Identify which cell holds the provided text, then report its (X, Y) central coordinate. 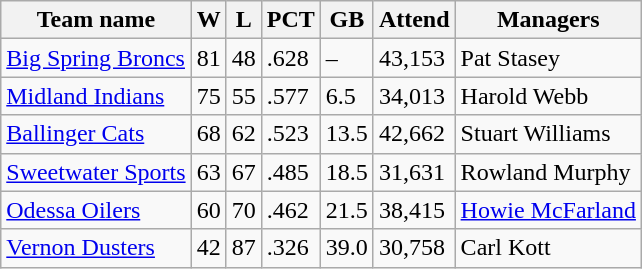
.326 (290, 248)
67 (244, 172)
.462 (290, 210)
PCT (290, 20)
39.0 (346, 248)
6.5 (346, 96)
Carl Kott (548, 248)
Team name (96, 20)
38,415 (414, 210)
70 (244, 210)
Stuart Williams (548, 134)
42 (208, 248)
13.5 (346, 134)
Sweetwater Sports (96, 172)
68 (208, 134)
75 (208, 96)
L (244, 20)
21.5 (346, 210)
87 (244, 248)
Midland Indians (96, 96)
Ballinger Cats (96, 134)
.523 (290, 134)
42,662 (414, 134)
48 (244, 58)
W (208, 20)
Rowland Murphy (548, 172)
Vernon Dusters (96, 248)
GB (346, 20)
Pat Stasey (548, 58)
Odessa Oilers (96, 210)
31,631 (414, 172)
18.5 (346, 172)
.577 (290, 96)
– (346, 58)
81 (208, 58)
Managers (548, 20)
62 (244, 134)
.485 (290, 172)
55 (244, 96)
Howie McFarland (548, 210)
60 (208, 210)
34,013 (414, 96)
30,758 (414, 248)
Big Spring Broncs (96, 58)
63 (208, 172)
Harold Webb (548, 96)
Attend (414, 20)
.628 (290, 58)
43,153 (414, 58)
